Return [X, Y] of the center of cell containing provided text 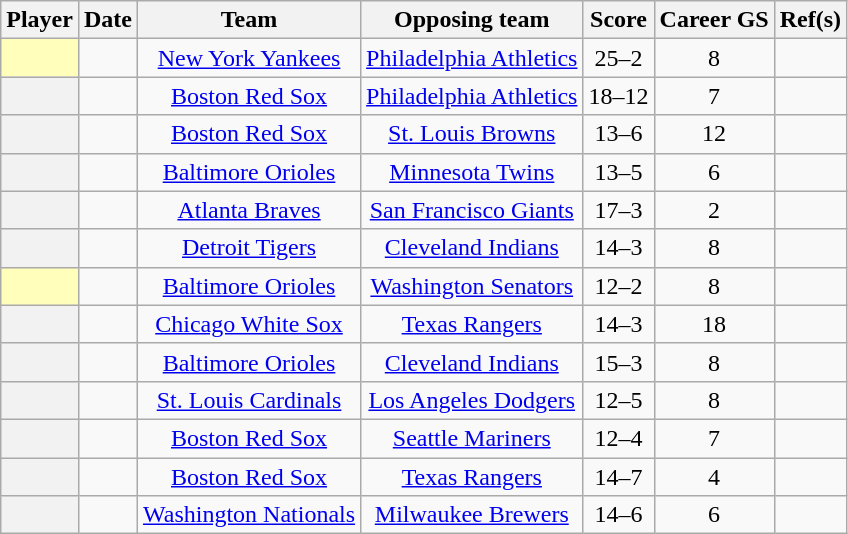
Los Angeles Dodgers [472, 400]
18–12 [618, 96]
17–3 [618, 210]
Team [248, 20]
15–3 [618, 362]
12–5 [618, 400]
Ref(s) [810, 20]
Player [40, 20]
12 [714, 134]
Career GS [714, 20]
14–6 [618, 515]
12–4 [618, 438]
Seattle Mariners [472, 438]
12–2 [618, 286]
Detroit Tigers [248, 248]
New York Yankees [248, 58]
18 [714, 324]
Opposing team [472, 20]
13–5 [618, 172]
St. Louis Cardinals [248, 400]
13–6 [618, 134]
San Francisco Giants [472, 210]
Date [108, 20]
St. Louis Browns [472, 134]
Washington Senators [472, 286]
Chicago White Sox [248, 324]
Washington Nationals [248, 515]
4 [714, 477]
2 [714, 210]
14–7 [618, 477]
Score [618, 20]
25–2 [618, 58]
Minnesota Twins [472, 172]
Atlanta Braves [248, 210]
Milwaukee Brewers [472, 515]
